Scan for the cell matching the given text and deliver its (x, y) coordinate at center. 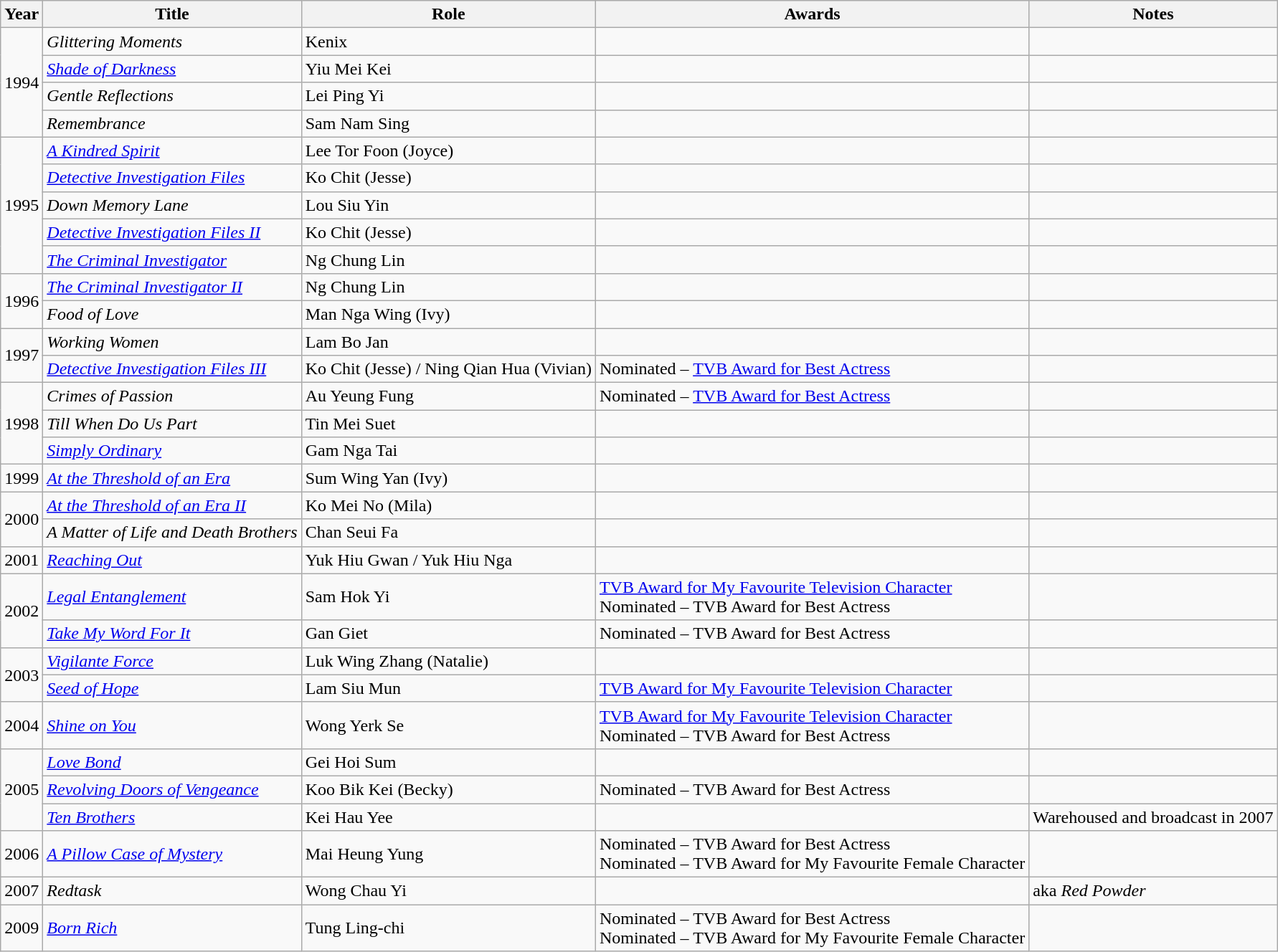
Food of Love (172, 314)
1994 (22, 82)
Yiu Mei Kei (448, 69)
2000 (22, 519)
aka Red Powder (1153, 891)
Remembrance (172, 123)
Man Nga Wing (Ivy) (448, 314)
Vigilante Force (172, 661)
2005 (22, 789)
Kenix (448, 42)
Au Yeung Fung (448, 396)
Wong Yerk Se (448, 725)
The Criminal Investigator II (172, 287)
Love Bond (172, 762)
Lou Siu Yin (448, 205)
A Kindred Spirit (172, 151)
1997 (22, 356)
Lam Bo Jan (448, 342)
Glittering Moments (172, 42)
1999 (22, 478)
2001 (22, 560)
Sam Hok Yi (448, 596)
Down Memory Lane (172, 205)
2009 (22, 928)
Luk Wing Zhang (Natalie) (448, 661)
A Pillow Case of Mystery (172, 855)
Koo Bik Kei (Becky) (448, 789)
2003 (22, 675)
Detective Investigation Files (172, 178)
Kei Hau Yee (448, 817)
Shade of Darkness (172, 69)
Year (22, 14)
Ten Brothers (172, 817)
Chan Seui Fa (448, 533)
2007 (22, 891)
Gentle Reflections (172, 96)
Ko Mei No (Mila) (448, 505)
Revolving Doors of Vengeance (172, 789)
Shine on You (172, 725)
A Matter of Life and Death Brothers (172, 533)
Awards (812, 14)
TVB Award for My Favourite Television Character (812, 688)
Tin Mei Suet (448, 424)
2004 (22, 725)
Crimes of Passion (172, 396)
Yuk Hiu Gwan / Yuk Hiu Nga (448, 560)
Reaching Out (172, 560)
Ko Chit (Jesse) / Ning Qian Hua (Vivian) (448, 369)
Seed of Hope (172, 688)
Sam Nam Sing (448, 123)
1998 (22, 424)
Legal Entanglement (172, 596)
2002 (22, 611)
Born Rich (172, 928)
2006 (22, 855)
Working Women (172, 342)
Take My Word For It (172, 634)
At the Threshold of an Era II (172, 505)
Warehoused and broadcast in 2007 (1153, 817)
1996 (22, 300)
Till When Do Us Part (172, 424)
1995 (22, 205)
Gei Hoi Sum (448, 762)
Simply Ordinary (172, 451)
Role (448, 14)
Redtask (172, 891)
Wong Chau Yi (448, 891)
Detective Investigation Files III (172, 369)
Detective Investigation Files II (172, 232)
Gam Nga Tai (448, 451)
Lei Ping Yi (448, 96)
Sum Wing Yan (Ivy) (448, 478)
Mai Heung Yung (448, 855)
At the Threshold of an Era (172, 478)
Gan Giet (448, 634)
Notes (1153, 14)
The Criminal Investigator (172, 260)
Tung Ling-chi (448, 928)
Lam Siu Mun (448, 688)
Title (172, 14)
Lee Tor Foon (Joyce) (448, 151)
